Return (X, Y) of the center of cell containing provided text 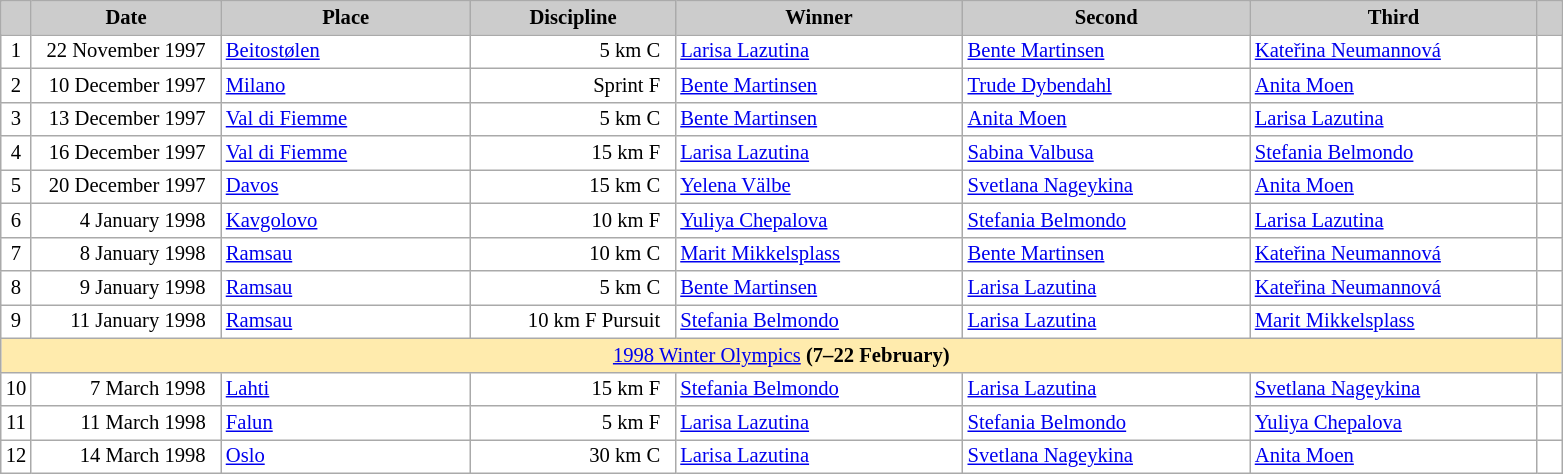
16 December 1997 (126, 153)
4 (16, 153)
11 March 1998 (126, 423)
Third (1394, 17)
4 January 1998 (126, 220)
8 (16, 287)
1998 Winter Olympics (7–22 February) (782, 355)
Winner (818, 17)
10 December 1997 (126, 85)
7 March 1998 (126, 389)
Falun (346, 423)
12 (16, 456)
15 km C (574, 186)
Second (1106, 17)
10 km C (574, 254)
9 January 1998 (126, 287)
13 December 1997 (126, 119)
Date (126, 17)
8 January 1998 (126, 254)
Trude Dybendahl (1106, 85)
5 (16, 186)
20 December 1997 (126, 186)
Lahti (346, 389)
22 November 1997 (126, 51)
5 km F (574, 423)
Kavgolovo (346, 220)
10 km F Pursuit (574, 321)
Beitostølen (346, 51)
Discipline (574, 17)
11 January 1998 (126, 321)
Place (346, 17)
9 (16, 321)
30 km C (574, 456)
10 (16, 389)
Milano (346, 85)
6 (16, 220)
11 (16, 423)
Oslo (346, 456)
Sabina Valbusa (1106, 153)
2 (16, 85)
Sprint F (574, 85)
7 (16, 254)
10 km F (574, 220)
Yelena Välbe (818, 186)
1 (16, 51)
14 March 1998 (126, 456)
3 (16, 119)
Davos (346, 186)
